For the text-containing cell, return its midpoint in (x, y) coordinate format. 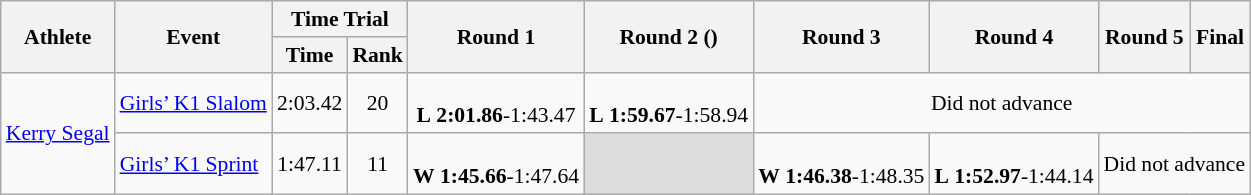
11 (378, 164)
Round 2 () (668, 36)
L 1:52.97-1:44.14 (1014, 164)
Round 4 (1014, 36)
Girls’ K1 Slalom (194, 102)
Final (1220, 36)
Athlete (58, 36)
Round 1 (496, 36)
Rank (378, 55)
W 1:45.66-1:47.64 (496, 164)
Kerry Segal (58, 133)
2:03.42 (310, 102)
1:47.11 (310, 164)
Time Trial (340, 19)
Event (194, 36)
Girls’ K1 Sprint (194, 164)
Round 5 (1145, 36)
20 (378, 102)
Time (310, 55)
W 1:46.38-1:48.35 (841, 164)
Round 3 (841, 36)
L 2:01.86-1:43.47 (496, 102)
L 1:59.67-1:58.94 (668, 102)
